Output the [x, y] coordinate of the center of the cell containing the given text.  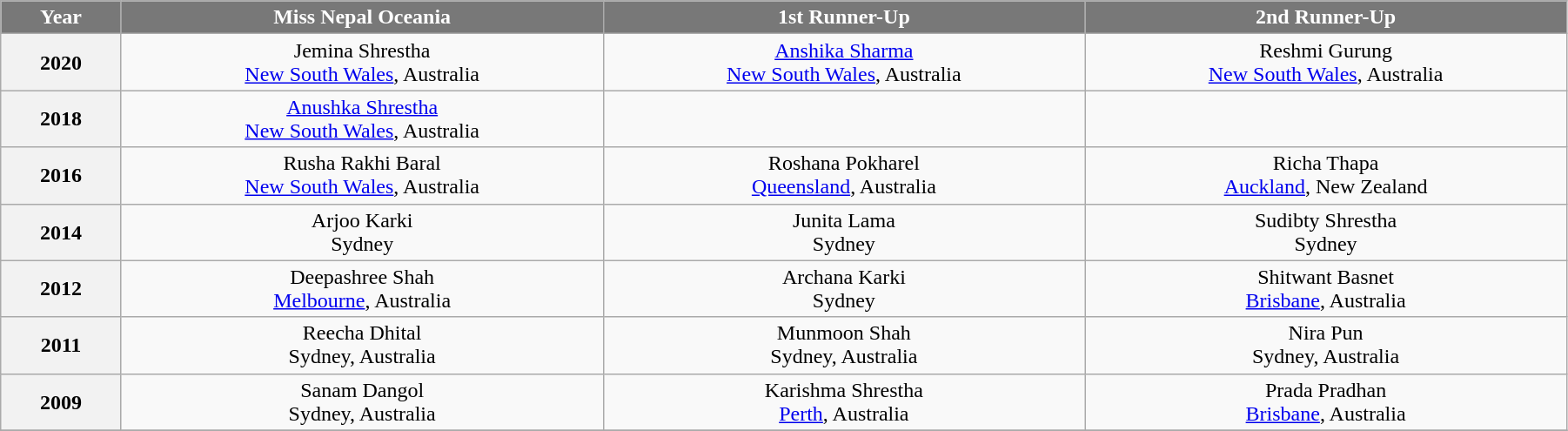
Year [61, 17]
Deepashree Shah Melbourne, Australia [362, 289]
Jemina Shrestha New South Wales, Australia [362, 63]
Archana Karki Sydney [844, 289]
Shitwant Basnet Brisbane, Australia [1326, 289]
Anshika Sharma New South Wales, Australia [844, 63]
Reecha Dhital Sydney, Australia [362, 345]
Miss Nepal Oceania [362, 17]
Munmoon Shah Sydney, Australia [844, 345]
Arjoo Karki Sydney [362, 232]
2011 [61, 345]
Sanam Dangol Sydney, Australia [362, 402]
Prada Pradhan Brisbane, Australia [1326, 402]
Sudibty Shrestha Sydney [1326, 232]
Roshana Pokharel Queensland, Australia [844, 176]
1st Runner-Up [844, 17]
Karishma Shrestha Perth, Australia [844, 402]
Richa Thapa Auckland, New Zealand [1326, 176]
Anushka Shrestha New South Wales, Australia [362, 118]
2018 [61, 118]
2009 [61, 402]
2012 [61, 289]
2020 [61, 63]
Junita Lama Sydney [844, 232]
Reshmi Gurung New South Wales, Australia [1326, 63]
2014 [61, 232]
2nd Runner-Up [1326, 17]
2016 [61, 176]
Rusha Rakhi Baral New South Wales, Australia [362, 176]
Nira Pun Sydney, Australia [1326, 345]
